Output the [x, y] coordinate of the center of the cell containing the given text.  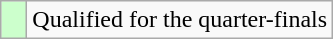
Qualified for the quarter-finals [180, 20]
